Search for the cell housing the specified text and yield its (X, Y) center coordinate. 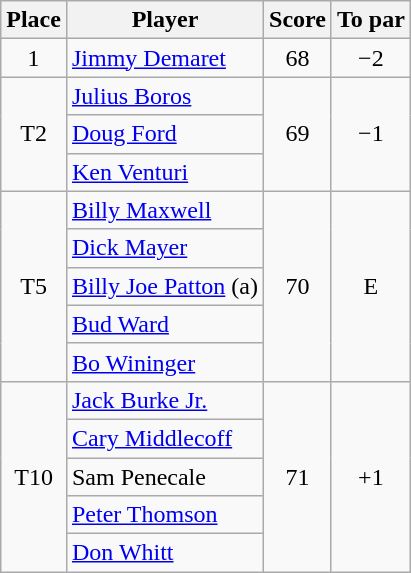
Score (298, 20)
Billy Joe Patton (a) (164, 286)
Ken Venturi (164, 172)
E (370, 286)
Don Whitt (164, 553)
+1 (370, 476)
Cary Middlecoff (164, 438)
Bo Wininger (164, 362)
69 (298, 134)
Jimmy Demaret (164, 58)
Player (164, 20)
Dick Mayer (164, 248)
68 (298, 58)
Jack Burke Jr. (164, 400)
−2 (370, 58)
70 (298, 286)
Billy Maxwell (164, 210)
T5 (34, 286)
T10 (34, 476)
T2 (34, 134)
71 (298, 476)
To par (370, 20)
Bud Ward (164, 324)
Peter Thomson (164, 515)
Doug Ford (164, 134)
1 (34, 58)
Sam Penecale (164, 477)
Place (34, 20)
−1 (370, 134)
Julius Boros (164, 96)
